Search for the cell housing the specified text and yield its [X, Y] center coordinate. 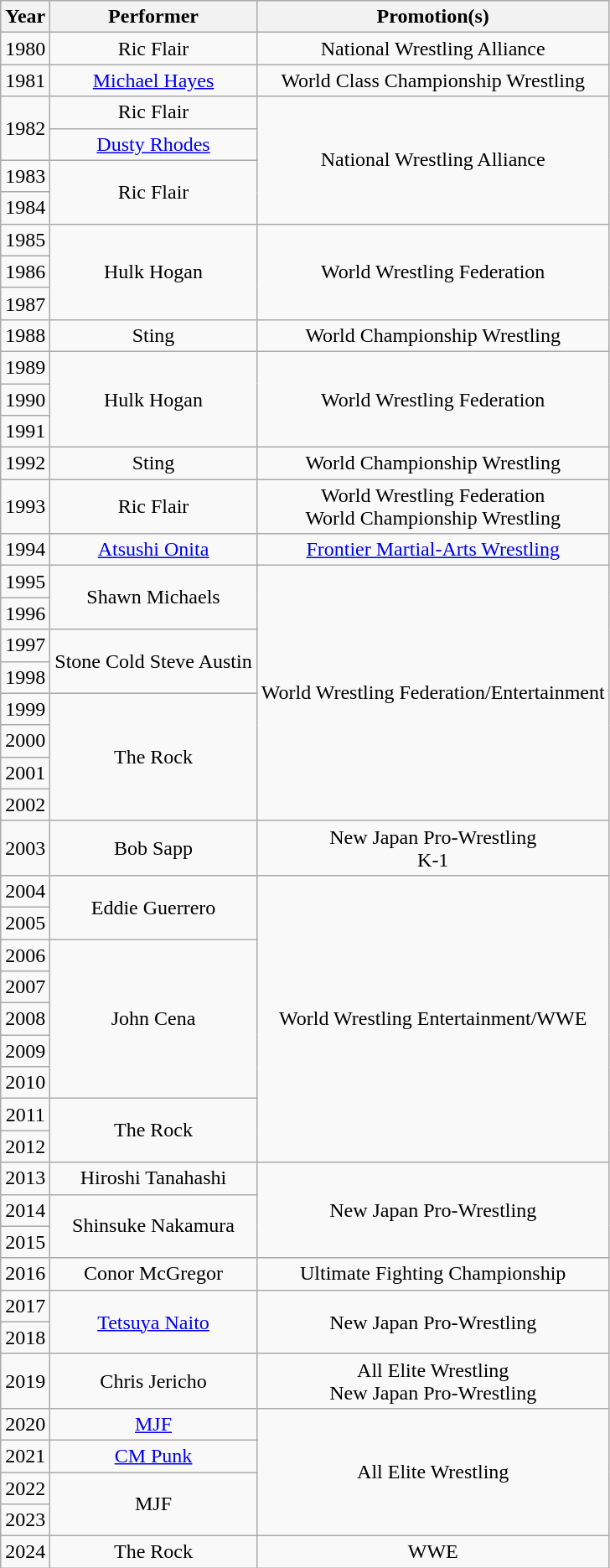
2012 [25, 1146]
1981 [25, 80]
2024 [25, 1552]
1990 [25, 400]
2018 [25, 1338]
2004 [25, 891]
2023 [25, 1520]
2001 [25, 773]
2019 [25, 1381]
World Wrestling Entertainment/WWE [432, 1019]
1989 [25, 367]
1982 [25, 128]
1983 [25, 176]
2017 [25, 1306]
1992 [25, 463]
2020 [25, 1424]
1987 [25, 303]
Year [25, 17]
Shinsuke Nakamura [153, 1226]
Frontier Martial-Arts Wrestling [432, 550]
Hiroshi Tanahashi [153, 1178]
2008 [25, 1019]
WWE [432, 1552]
Promotion(s) [432, 17]
Shawn Michaels [153, 598]
2007 [25, 987]
Atsushi Onita [153, 550]
New Japan Pro-WrestlingK-1 [432, 848]
1991 [25, 432]
World Wrestling FederationWorld Championship Wrestling [432, 506]
2000 [25, 741]
2015 [25, 1242]
1980 [25, 49]
2011 [25, 1115]
2009 [25, 1051]
All Elite WrestlingNew Japan Pro-Wrestling [432, 1381]
Stone Cold Steve Austin [153, 661]
1999 [25, 709]
2013 [25, 1178]
1984 [25, 208]
CM Punk [153, 1456]
1988 [25, 335]
Performer [153, 17]
1986 [25, 272]
2014 [25, 1210]
Eddie Guerrero [153, 907]
Michael Hayes [153, 80]
Chris Jericho [153, 1381]
1995 [25, 582]
2016 [25, 1274]
1985 [25, 240]
1997 [25, 645]
2003 [25, 848]
World Class Championship Wrestling [432, 80]
2022 [25, 1488]
1994 [25, 550]
1996 [25, 613]
2006 [25, 955]
1993 [25, 506]
All Elite Wrestling [432, 1472]
Bob Sapp [153, 848]
World Wrestling Federation/Entertainment [432, 693]
Dusty Rhodes [153, 144]
Ultimate Fighting Championship [432, 1274]
2010 [25, 1083]
Conor McGregor [153, 1274]
2005 [25, 923]
2021 [25, 1456]
2002 [25, 805]
1998 [25, 677]
Tetsuya Naito [153, 1322]
John Cena [153, 1018]
